Determine the [x, y] coordinate at the center of the cell enclosing the given text.  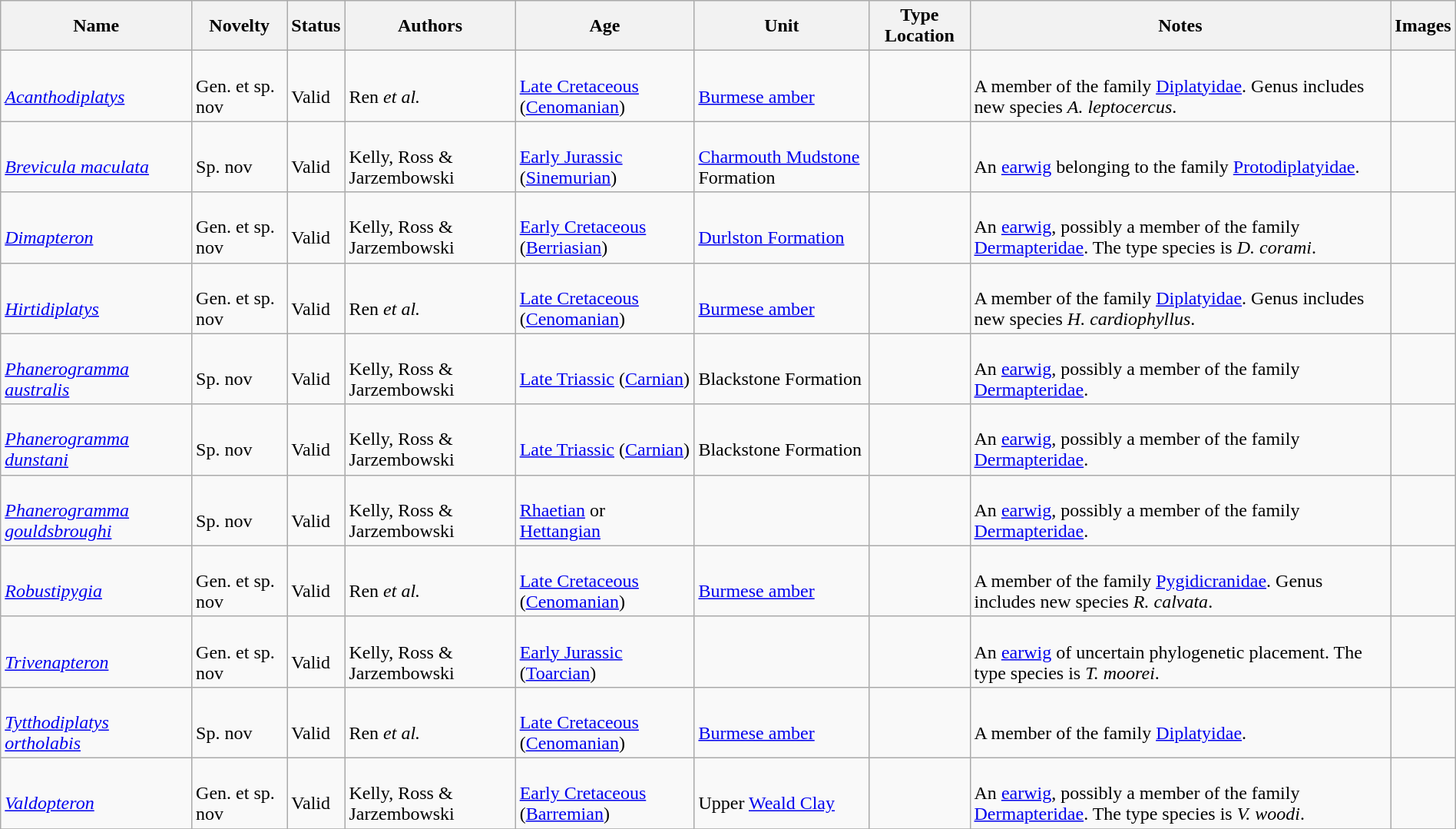
An earwig, possibly a member of the family Dermapteridae. The type species is D. corami. [1180, 227]
A member of the family Diplatyidae. Genus includes new species H. cardiophyllus. [1180, 298]
Type Location [920, 26]
Durlston Formation [782, 227]
Phanerogramma australis [97, 369]
Early Cretaceous (Barremian) [605, 793]
Phanerogramma gouldsbroughi [97, 510]
Dimapteron [97, 227]
A member of the family Diplatyidae. Genus includes new species A. leptocercus. [1180, 86]
Early Jurassic (Sinemurian) [605, 157]
Upper Weald Clay [782, 793]
Phanerogramma dunstani [97, 439]
An earwig, possibly a member of the family Dermapteridae. The type species is V. woodi. [1180, 793]
Charmouth Mudstone Formation [782, 157]
Notes [1180, 26]
Rhaetian or Hettangian [605, 510]
Brevicula maculata [97, 157]
Status [316, 26]
A member of the family Diplatyidae. [1180, 722]
Novelty [240, 26]
Acanthodiplatys [97, 86]
Age [605, 26]
Trivenapteron [97, 652]
An earwig of uncertain phylogenetic placement. The type species is T. moorei. [1180, 652]
A member of the family Pygidicranidae. Genus includes new species R. calvata. [1180, 581]
Valdopteron [97, 793]
Robustipygia [97, 581]
Early Cretaceous (Berriasian) [605, 227]
Unit [782, 26]
Name [97, 26]
Tytthodiplatys ortholabis [97, 722]
An earwig belonging to the family Protodiplatyidae. [1180, 157]
Authors [430, 26]
Early Jurassic (Toarcian) [605, 652]
Images [1423, 26]
Hirtidiplatys [97, 298]
